Return the [x, y] coordinate for the center point of the cell that contains the specified text.  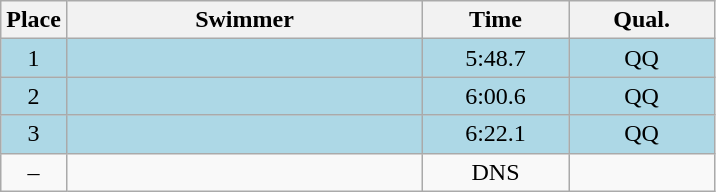
Place [34, 20]
DNS [496, 172]
6:00.6 [496, 96]
Qual. [642, 20]
2 [34, 96]
Time [496, 20]
1 [34, 58]
Swimmer [244, 20]
– [34, 172]
3 [34, 134]
6:22.1 [496, 134]
5:48.7 [496, 58]
